Extract the [x, y] coordinate from the center of the cell holding the provided text.  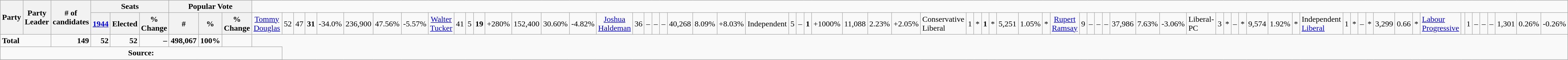
Labour Progressive [1440, 24]
236,900 [359, 24]
149 [71, 41]
0.26% [1529, 24]
Independent [767, 24]
37,986 [1123, 24]
152,400 [526, 24]
100% [210, 41]
Popular Vote [210, 7]
31 [311, 24]
1,301 [1506, 24]
Joshua Haldeman [614, 24]
3,299 [1384, 24]
+2.05% [906, 24]
+8.03% [731, 24]
8.09% [705, 24]
Seats [130, 7]
19 [479, 24]
5,251 [1008, 24]
9 [1083, 24]
# [184, 24]
9,574 [1257, 24]
Walter Tucker [441, 24]
3 [1220, 24]
40,268 [680, 24]
47 [300, 24]
-0.26% [1554, 24]
1944 [101, 24]
1.05% [1030, 24]
-5.57% [415, 24]
Source: [141, 53]
11,088 [855, 24]
Party Leader [37, 17]
Tommy Douglas [267, 24]
30.60% [555, 24]
Rupert Ramsay [1065, 24]
+280% [498, 24]
# ofcandidates [71, 17]
47.56% [387, 24]
2.23% [880, 24]
Liberal-PC [1201, 24]
0.66 [1404, 24]
% [210, 24]
36 [638, 24]
7.63% [1147, 24]
Party [12, 17]
-3.06% [1173, 24]
41 [460, 24]
+1000% [827, 24]
1.92% [1280, 24]
-34.0% [330, 24]
Conservative Liberal [943, 24]
Independent Liberal [1321, 24]
Total [26, 41]
Elected [125, 24]
-4.82% [583, 24]
498,067 [184, 41]
